Find where the given text appears and provide that cell's center as (X, Y) coordinate. 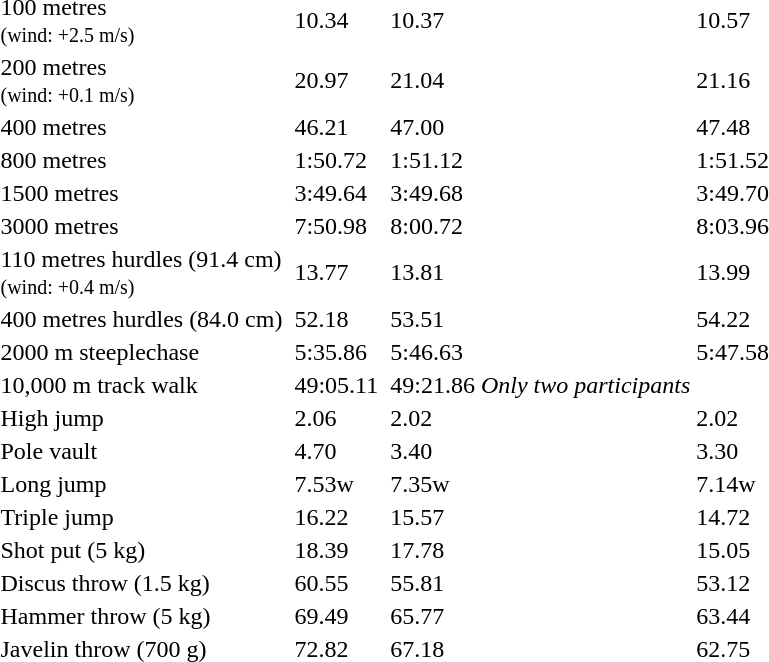
2.02 (433, 418)
46.21 (336, 127)
49:05.11 (336, 385)
2.06 (336, 418)
21.04 (433, 80)
3.40 (433, 451)
47.00 (433, 127)
17.78 (433, 550)
4.70 (336, 451)
3:49.64 (336, 193)
60.55 (336, 583)
5:46.63 (433, 352)
65.77 (433, 616)
1:50.72 (336, 160)
49:21.86 (433, 385)
20.97 (336, 80)
5:35.86 (336, 352)
52.18 (336, 319)
7.53w (336, 484)
13.77 (336, 272)
7:50.98 (336, 226)
1:51.12 (433, 160)
7.35w (433, 484)
Only two participants (585, 385)
13.81 (433, 272)
55.81 (433, 583)
16.22 (336, 517)
53.51 (433, 319)
3:49.68 (433, 193)
18.39 (336, 550)
69.49 (336, 616)
15.57 (433, 517)
8:00.72 (433, 226)
